Search for the cell housing the specified text and yield its [x, y] center coordinate. 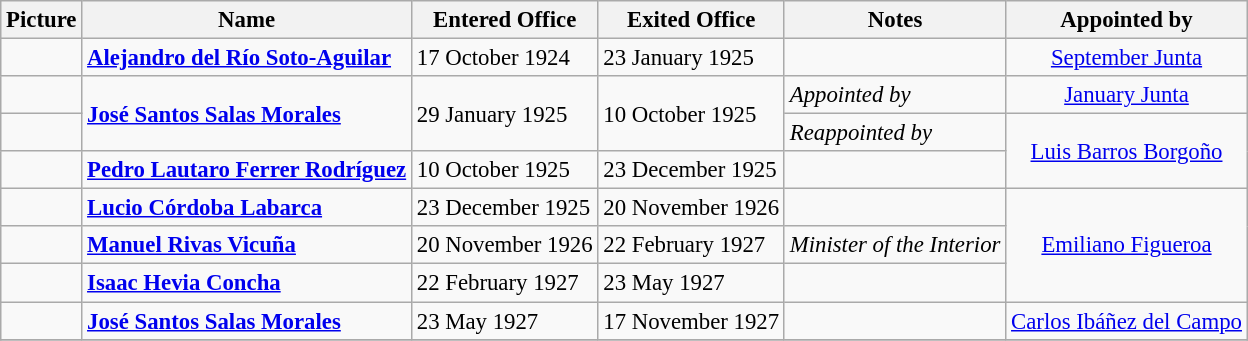
Isaac Hevia Concha [247, 283]
Minister of the Interior [894, 245]
Reappointed by [894, 133]
17 November 1927 [691, 321]
Name [247, 20]
Alejandro del Río Soto-Aguilar [247, 58]
Emiliano Figueroa [1127, 246]
Notes [894, 20]
Picture [42, 20]
Manuel Rivas Vicuña [247, 245]
Entered Office [504, 20]
17 October 1924 [504, 58]
January Junta [1127, 95]
29 January 1925 [504, 114]
Exited Office [691, 20]
Luis Barros Borgoño [1127, 152]
Pedro Lautaro Ferrer Rodríguez [247, 170]
Carlos Ibáñez del Campo [1127, 321]
23 January 1925 [691, 58]
Lucio Córdoba Labarca [247, 208]
September Junta [1127, 58]
